Capture the cell that displays the provided text and extract its (X, Y) central coordinate. 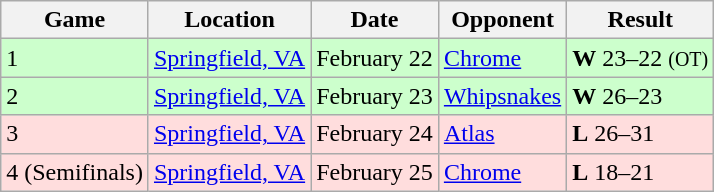
February 22 (375, 58)
February 24 (375, 134)
Result (640, 20)
Whipsnakes (502, 96)
W 26–23 (640, 96)
Location (229, 20)
Game (75, 20)
1 (75, 58)
3 (75, 134)
4 (Semifinals) (75, 172)
W 23–22 (OT) (640, 58)
Opponent (502, 20)
February 23 (375, 96)
2 (75, 96)
L 18–21 (640, 172)
L 26–31 (640, 134)
Atlas (502, 134)
Date (375, 20)
February 25 (375, 172)
